Scan for the cell matching the given text and deliver its [X, Y] coordinate at center. 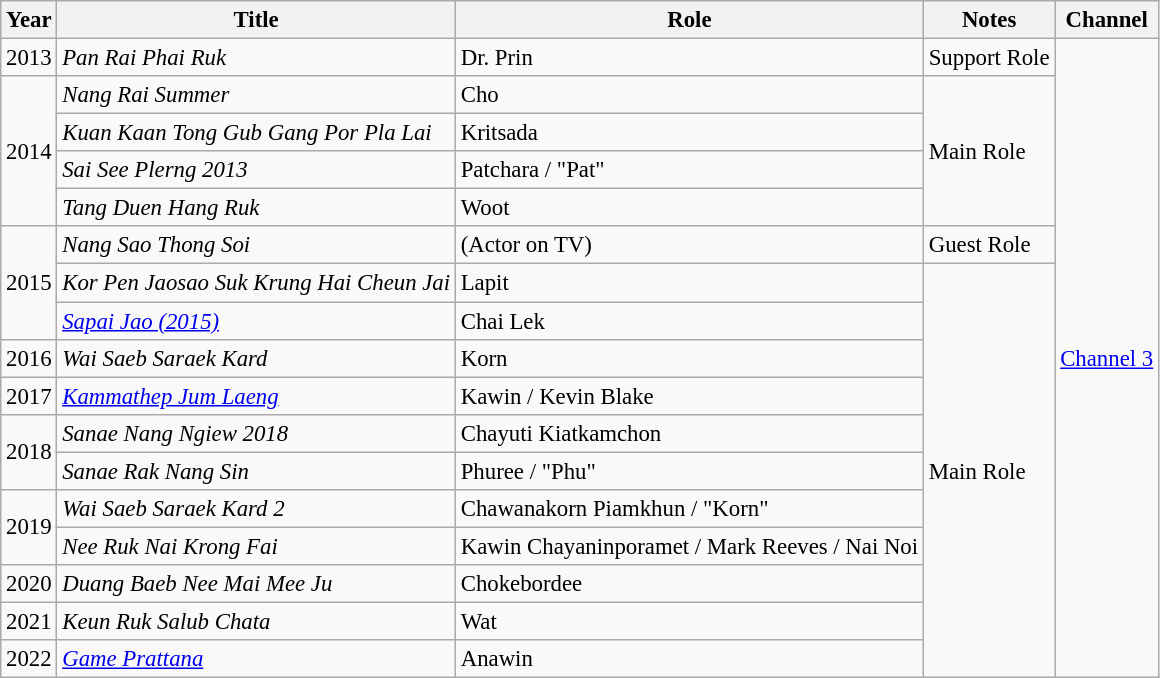
Year [29, 20]
2013 [29, 58]
Kor Pen Jaosao Suk Krung Hai Cheun Jai [256, 283]
Guest Role [988, 245]
Woot [689, 208]
Cho [689, 95]
Phuree / "Phu" [689, 471]
Sanae Rak Nang Sin [256, 471]
Anawin [689, 659]
Sanae Nang Ngiew 2018 [256, 433]
Kammathep Jum Laeng [256, 396]
Dr. Prin [689, 58]
Pan Rai Phai Ruk [256, 58]
2020 [29, 584]
Kritsada [689, 133]
2022 [29, 659]
Kawin / Kevin Blake [689, 396]
Nee Ruk Nai Krong Fai [256, 546]
2015 [29, 282]
Kuan Kaan Tong Gub Gang Por Pla Lai [256, 133]
2019 [29, 528]
Channel 3 [1107, 358]
Wai Saeb Saraek Kard [256, 358]
Game Prattana [256, 659]
Support Role [988, 58]
Kawin Chayaninporamet / Mark Reeves / Nai Noi [689, 546]
Nang Rai Summer [256, 95]
Korn [689, 358]
Sai See Plerng 2013 [256, 170]
Chai Lek [689, 321]
Nang Sao Thong Soi [256, 245]
Chokebordee [689, 584]
Chayuti Kiatkamchon [689, 433]
Patchara / "Pat" [689, 170]
Role [689, 20]
Duang Baeb Nee Mai Mee Ju [256, 584]
Title [256, 20]
(Actor on TV) [689, 245]
Wai Saeb Saraek Kard 2 [256, 509]
Notes [988, 20]
Channel [1107, 20]
2014 [29, 151]
2016 [29, 358]
Tang Duen Hang Ruk [256, 208]
2021 [29, 621]
Sapai Jao (2015) [256, 321]
Chawanakorn Piamkhun / "Korn" [689, 509]
Wat [689, 621]
Lapit [689, 283]
2018 [29, 452]
Keun Ruk Salub Chata [256, 621]
2017 [29, 396]
